Locate the cell with the specified text and output its (X, Y) center coordinate. 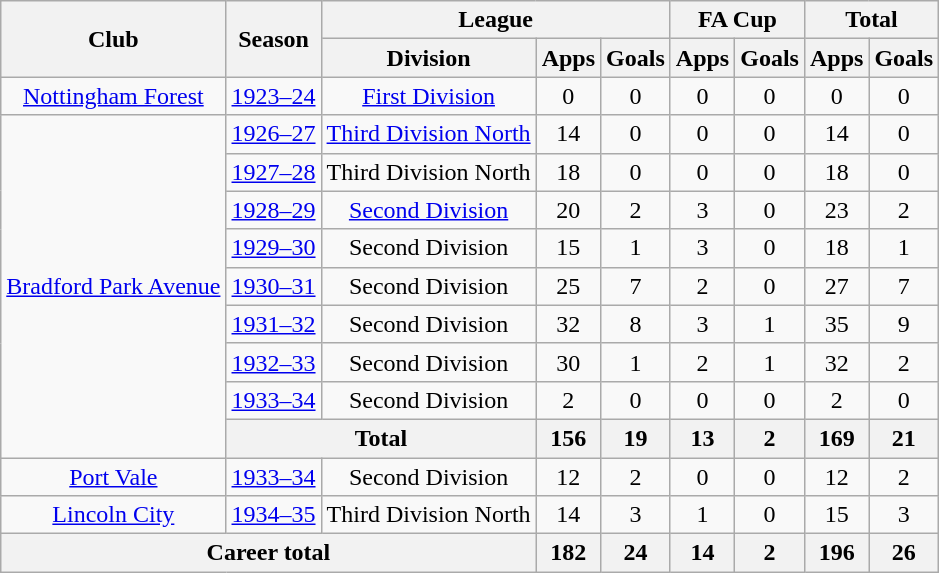
24 (636, 553)
23 (836, 210)
13 (702, 438)
26 (904, 553)
27 (836, 286)
Port Vale (114, 477)
Division (428, 58)
1934–35 (274, 515)
182 (568, 553)
Lincoln City (114, 515)
Season (274, 39)
1928–29 (274, 210)
1930–31 (274, 286)
1927–28 (274, 172)
FA Cup (737, 20)
1932–33 (274, 362)
25 (568, 286)
1929–30 (274, 248)
35 (836, 324)
169 (836, 438)
1926–27 (274, 134)
Club (114, 39)
19 (636, 438)
196 (836, 553)
Career total (268, 553)
21 (904, 438)
8 (636, 324)
1923–24 (274, 96)
First Division (428, 96)
League (496, 20)
30 (568, 362)
9 (904, 324)
156 (568, 438)
20 (568, 210)
Nottingham Forest (114, 96)
1931–32 (274, 324)
Bradford Park Avenue (114, 286)
